Provide the [x, y] coordinate of the cell's center where the given text is located.  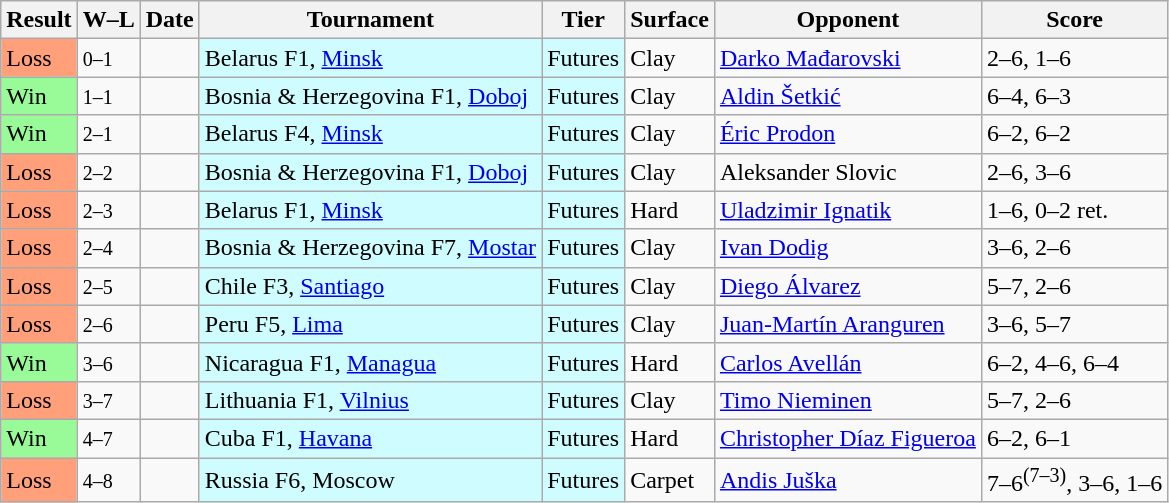
2–3 [108, 210]
Surface [670, 20]
Ivan Dodig [848, 248]
3–6, 5–7 [1074, 324]
Belarus F4, Minsk [370, 134]
4–7 [108, 438]
6–2, 6–1 [1074, 438]
2–5 [108, 286]
2–6 [108, 324]
2–2 [108, 172]
Chile F3, Santiago [370, 286]
2–1 [108, 134]
Uladzimir Ignatik [848, 210]
6–4, 6–3 [1074, 96]
Opponent [848, 20]
3–6, 2–6 [1074, 248]
Andis Juška [848, 480]
Juan-Martín Aranguren [848, 324]
Tier [584, 20]
6–2, 4–6, 6–4 [1074, 362]
Carpet [670, 480]
3–6 [108, 362]
Éric Prodon [848, 134]
2–4 [108, 248]
Christopher Díaz Figueroa [848, 438]
Diego Álvarez [848, 286]
2–6, 3–6 [1074, 172]
4–8 [108, 480]
6–2, 6–2 [1074, 134]
Nicaragua F1, Managua [370, 362]
Aleksander Slovic [848, 172]
Darko Mađarovski [848, 58]
Carlos Avellán [848, 362]
7–6(7–3), 3–6, 1–6 [1074, 480]
Tournament [370, 20]
Lithuania F1, Vilnius [370, 400]
Russia F6, Moscow [370, 480]
W–L [108, 20]
Score [1074, 20]
Result [39, 20]
Aldin Šetkić [848, 96]
1–6, 0–2 ret. [1074, 210]
Date [170, 20]
1–1 [108, 96]
2–6, 1–6 [1074, 58]
Bosnia & Herzegovina F7, Mostar [370, 248]
Cuba F1, Havana [370, 438]
Peru F5, Lima [370, 324]
0–1 [108, 58]
3–7 [108, 400]
Timo Nieminen [848, 400]
